Determine the [X, Y] coordinate at the center of the cell enclosing the given text.  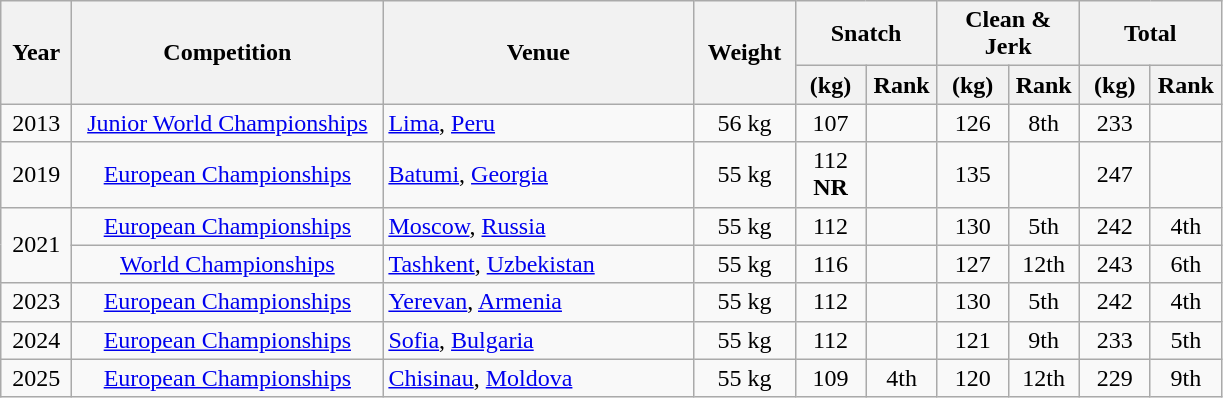
Sofia, Bulgaria [538, 340]
112NR [830, 174]
Lima, Peru [538, 123]
116 [830, 264]
107 [830, 123]
World Championships [228, 264]
Chisinau, Moldova [538, 378]
120 [972, 378]
109 [830, 378]
121 [972, 340]
6th [1186, 264]
Total [1150, 34]
Junior World Championships [228, 123]
247 [1114, 174]
126 [972, 123]
Tashkent, Uzbekistan [538, 264]
243 [1114, 264]
2021 [36, 245]
Snatch [866, 34]
135 [972, 174]
Moscow, Russia [538, 226]
Venue [538, 52]
127 [972, 264]
2023 [36, 302]
2024 [36, 340]
Year [36, 52]
Competition [228, 52]
229 [1114, 378]
Batumi, Georgia [538, 174]
8th [1044, 123]
2013 [36, 123]
Weight [744, 52]
Clean & Jerk [1008, 34]
56 kg [744, 123]
Yerevan, Armenia [538, 302]
2025 [36, 378]
2019 [36, 174]
